Output the (X, Y) coordinate of the center of the cell containing the given text.  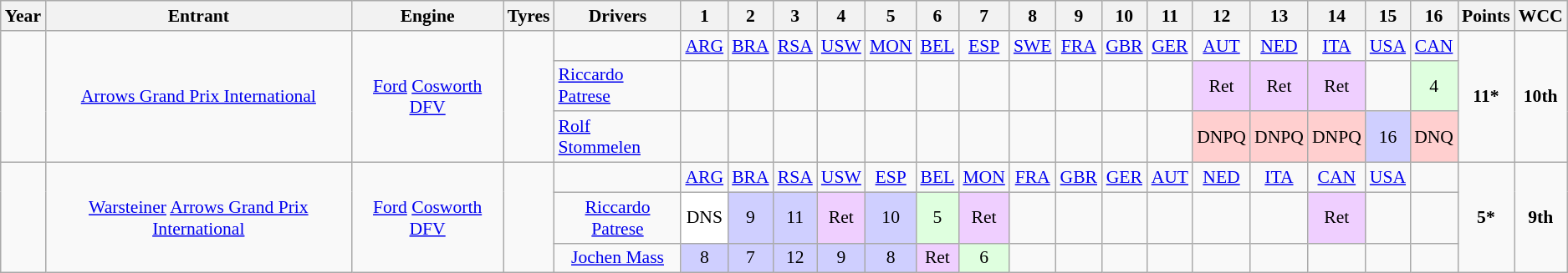
5* (1486, 218)
Drivers (618, 16)
11* (1486, 97)
15 (1388, 16)
10th (1540, 97)
Engine (428, 16)
DNQ (1433, 137)
2 (751, 16)
Arrows Grand Prix International (199, 97)
Year (23, 16)
14 (1336, 16)
Tyres (529, 16)
Entrant (199, 16)
Rolf Stommelen (618, 137)
9th (1540, 218)
SWE (1033, 46)
1 (704, 16)
3 (795, 16)
DNS (704, 217)
Points (1486, 16)
WCC (1540, 16)
Warsteiner Arrows Grand Prix International (199, 218)
Jochen Mass (618, 258)
13 (1279, 16)
